Find where the given text appears and provide that cell's center as (x, y) coordinate. 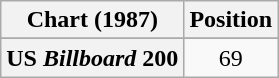
Chart (1987) (92, 20)
US Billboard 200 (92, 58)
Position (231, 20)
69 (231, 58)
